Return [x, y] of the center of cell containing provided text 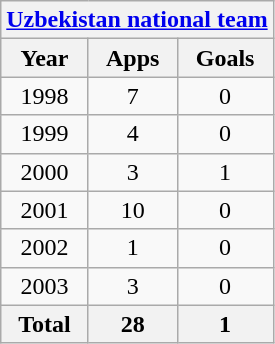
7 [132, 96]
Goals [225, 58]
2003 [45, 286]
2002 [45, 248]
1998 [45, 96]
1999 [45, 134]
Year [45, 58]
Total [45, 324]
Uzbekistan national team [137, 20]
28 [132, 324]
2001 [45, 210]
2000 [45, 172]
10 [132, 210]
Apps [132, 58]
4 [132, 134]
